Locate the cell with the specified text and output its (x, y) center coordinate. 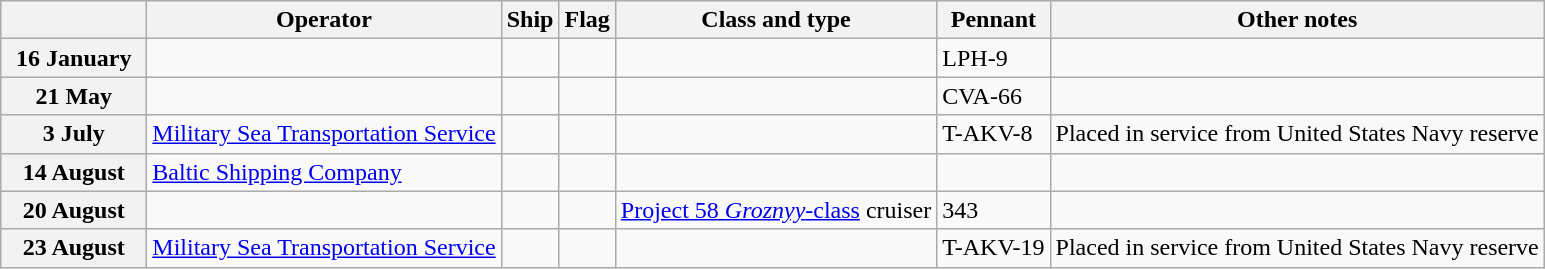
14 August (74, 172)
Project 58 Groznyy-class cruiser (776, 210)
21 May (74, 96)
T-AKV-19 (994, 248)
3 July (74, 134)
Ship (530, 20)
16 January (74, 58)
Flag (587, 20)
Other notes (1297, 20)
CVA-66 (994, 96)
Class and type (776, 20)
20 August (74, 210)
23 August (74, 248)
Pennant (994, 20)
T-AKV-8 (994, 134)
343 (994, 210)
LPH-9 (994, 58)
Baltic Shipping Company (324, 172)
Operator (324, 20)
